Return the [x, y] coordinate for the center point of the cell that contains the specified text.  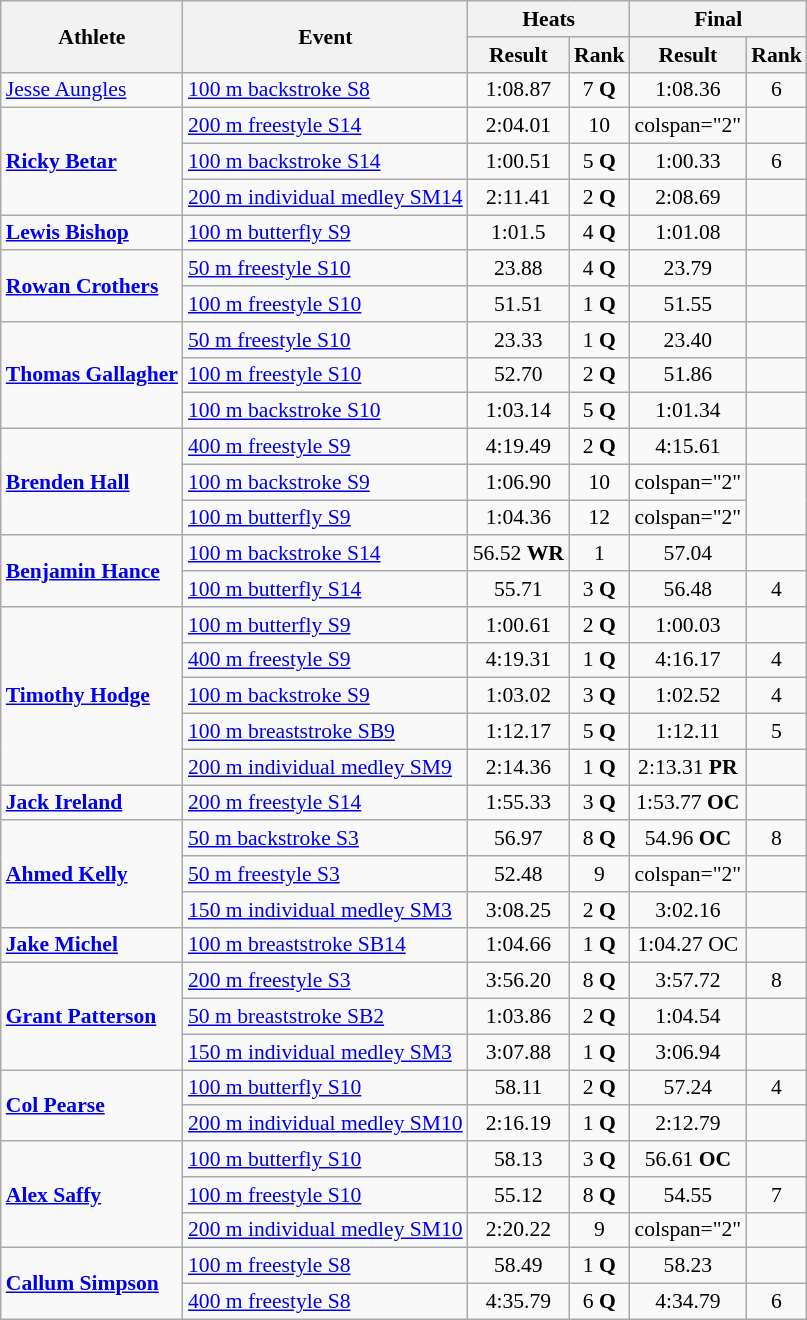
1:04.36 [518, 518]
1:12.17 [518, 732]
56.61 OC [688, 1159]
4:16.17 [688, 660]
3:02.16 [688, 910]
Alex Saffy [92, 1194]
51.86 [688, 375]
1:03.14 [518, 411]
1:04.66 [518, 945]
100 m breaststroke SB14 [326, 945]
4:19.49 [518, 447]
56.52 WR [518, 554]
55.12 [518, 1195]
1:04.27 OC [688, 945]
100 m breaststroke SB9 [326, 732]
Lewis Bishop [92, 233]
3:56.20 [518, 981]
3:06.94 [688, 1052]
1:03.86 [518, 1017]
7 Q [600, 90]
1:06.90 [518, 482]
1:53.77 OC [688, 803]
Rowan Crothers [92, 286]
Grant Patterson [92, 1016]
Ahmed Kelly [92, 874]
100 m butterfly S14 [326, 589]
56.48 [688, 589]
51.51 [518, 304]
200 m individual medley SM9 [326, 767]
4:35.79 [518, 1302]
54.96 OC [688, 839]
1:55.33 [518, 803]
58.11 [518, 1088]
3:07.88 [518, 1052]
57.04 [688, 554]
1:01.08 [688, 233]
1:00.03 [688, 625]
Thomas Gallagher [92, 376]
51.55 [688, 304]
Benjamin Hance [92, 572]
Athlete [92, 36]
1:08.36 [688, 90]
100 m backstroke S8 [326, 90]
Ricky Betar [92, 162]
1:01.34 [688, 411]
2:14.36 [518, 767]
58.49 [518, 1266]
12 [600, 518]
2:20.22 [518, 1230]
4:15.61 [688, 447]
Final [718, 19]
50 m breaststroke SB2 [326, 1017]
200 m freestyle S3 [326, 981]
23.33 [518, 340]
Heats [549, 19]
5 [776, 732]
100 m backstroke S10 [326, 411]
1:02.52 [688, 696]
56.97 [518, 839]
2:11.41 [518, 197]
23.79 [688, 269]
100 m freestyle S8 [326, 1266]
Col Pearse [92, 1106]
Jesse Aungles [92, 90]
1:04.54 [688, 1017]
400 m freestyle S8 [326, 1302]
55.71 [518, 589]
4:19.31 [518, 660]
1:12.11 [688, 732]
23.88 [518, 269]
Jake Michel [92, 945]
4:34.79 [688, 1302]
7 [776, 1195]
1 [600, 554]
Brenden Hall [92, 482]
2:16.19 [518, 1124]
52.48 [518, 874]
2:08.69 [688, 197]
Callum Simpson [92, 1284]
58.23 [688, 1266]
1:00.61 [518, 625]
3:57.72 [688, 981]
23.40 [688, 340]
57.24 [688, 1088]
50 m freestyle S3 [326, 874]
6 Q [600, 1302]
Jack Ireland [92, 803]
2:04.01 [518, 126]
1:08.87 [518, 90]
3:08.25 [518, 910]
52.70 [518, 375]
1:00.33 [688, 162]
58.13 [518, 1159]
2:12.79 [688, 1124]
Event [326, 36]
1:01.5 [518, 233]
200 m individual medley SM14 [326, 197]
50 m backstroke S3 [326, 839]
54.55 [688, 1195]
1:00.51 [518, 162]
1:03.02 [518, 696]
Timothy Hodge [92, 696]
2:13.31 PR [688, 767]
